Detect which cell encompasses the target text, then output its (X, Y) center coordinate. 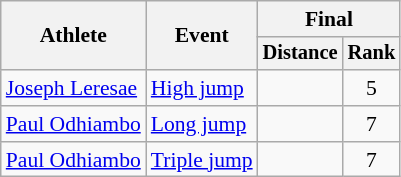
High jump (202, 88)
Rank (372, 54)
Paul Odhiambo (74, 124)
Distance (300, 54)
5 (372, 88)
Event (202, 36)
Final (329, 19)
Athlete (74, 36)
Joseph Leresae (74, 88)
Long jump (202, 124)
7 (372, 124)
